Search for the cell housing the specified text and yield its (x, y) center coordinate. 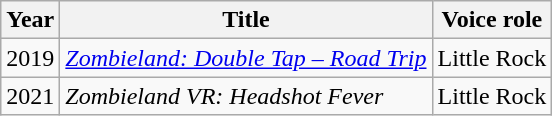
Zombieland VR: Headshot Fever (246, 96)
Year (30, 20)
Title (246, 20)
2021 (30, 96)
Voice role (492, 20)
2019 (30, 58)
Zombieland: Double Tap – Road Trip (246, 58)
